Find where the given text appears and provide that cell's center as (x, y) coordinate. 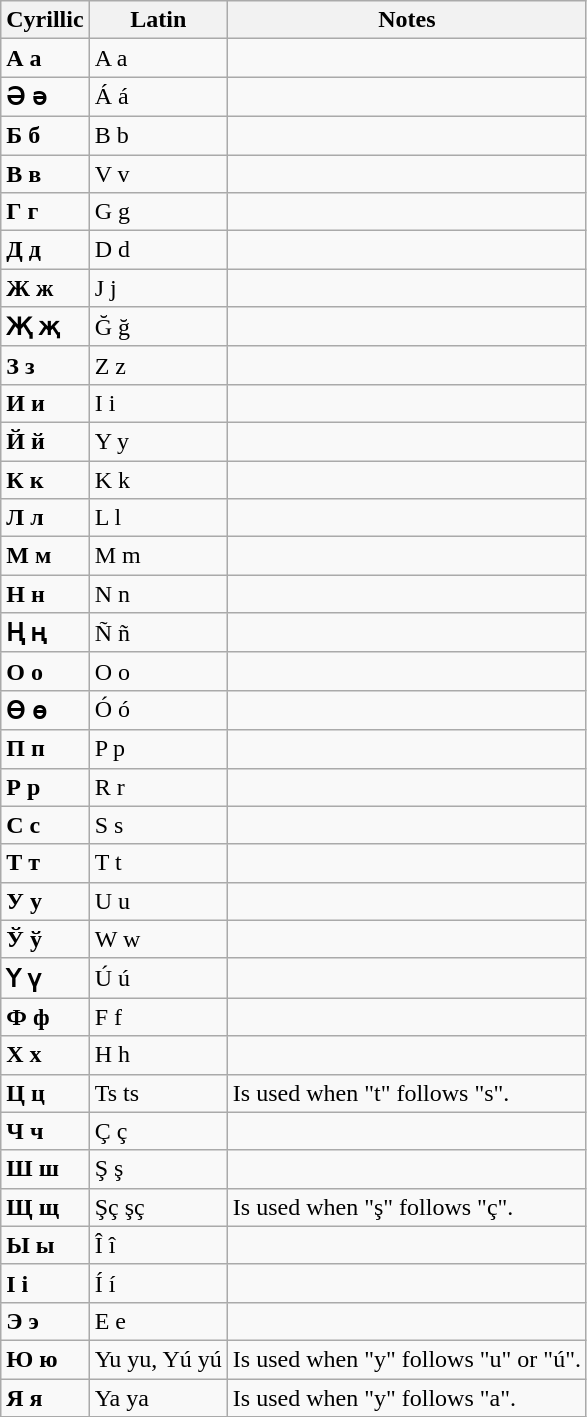
G g (158, 212)
Cyrillic (45, 20)
B b (158, 135)
М м (45, 556)
Is used when "ş" follows "ç". (406, 1207)
Ш ш (45, 1169)
Ч ч (45, 1131)
Is used when "y" follows "a". (406, 1397)
Latin (158, 20)
U u (158, 901)
Ф ф (45, 1017)
I i (158, 403)
Ә ә (45, 97)
Ğ ğ (158, 327)
Á á (158, 97)
Б б (45, 135)
H h (158, 1055)
Ж ж (45, 288)
Ñ ñ (158, 633)
D d (158, 250)
F f (158, 1017)
С с (45, 825)
Х х (45, 1055)
Yu yu, Yú yú (158, 1359)
И и (45, 403)
Г г (45, 212)
Is used when "t" follows "s". (406, 1093)
Z z (158, 365)
Ya ya (158, 1397)
Is used when "y" follows "u" or "ú". (406, 1359)
Ç ç (158, 1131)
O o (158, 671)
W w (158, 939)
Н н (45, 594)
K k (158, 479)
О о (45, 671)
Щ щ (45, 1207)
Şç şç (158, 1207)
К к (45, 479)
Л л (45, 518)
E e (158, 1321)
R r (158, 787)
N n (158, 594)
Í í (158, 1283)
Ц ц (45, 1093)
У у (45, 901)
В в (45, 173)
Ş ş (158, 1169)
Ү ү (45, 978)
А а (45, 58)
Notes (406, 20)
Ы ы (45, 1245)
Ó ó (158, 710)
Ю ю (45, 1359)
Ú ú (158, 978)
Î î (158, 1245)
Д д (45, 250)
Ў ў (45, 939)
Ts ts (158, 1093)
Ө ө (45, 710)
M m (158, 556)
L l (158, 518)
Y y (158, 441)
V v (158, 173)
Р р (45, 787)
Й й (45, 441)
J j (158, 288)
A a (158, 58)
Ң ң (45, 633)
T t (158, 863)
P p (158, 749)
З з (45, 365)
І і (45, 1283)
Т т (45, 863)
Э э (45, 1321)
Я я (45, 1397)
П п (45, 749)
S s (158, 825)
Җ җ (45, 327)
